Output the [x, y] coordinate of the center of the cell containing the given text.  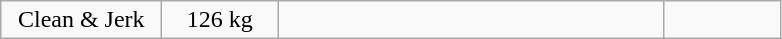
126 kg [220, 20]
Clean & Jerk [82, 20]
